Capture the cell that displays the provided text and extract its (X, Y) central coordinate. 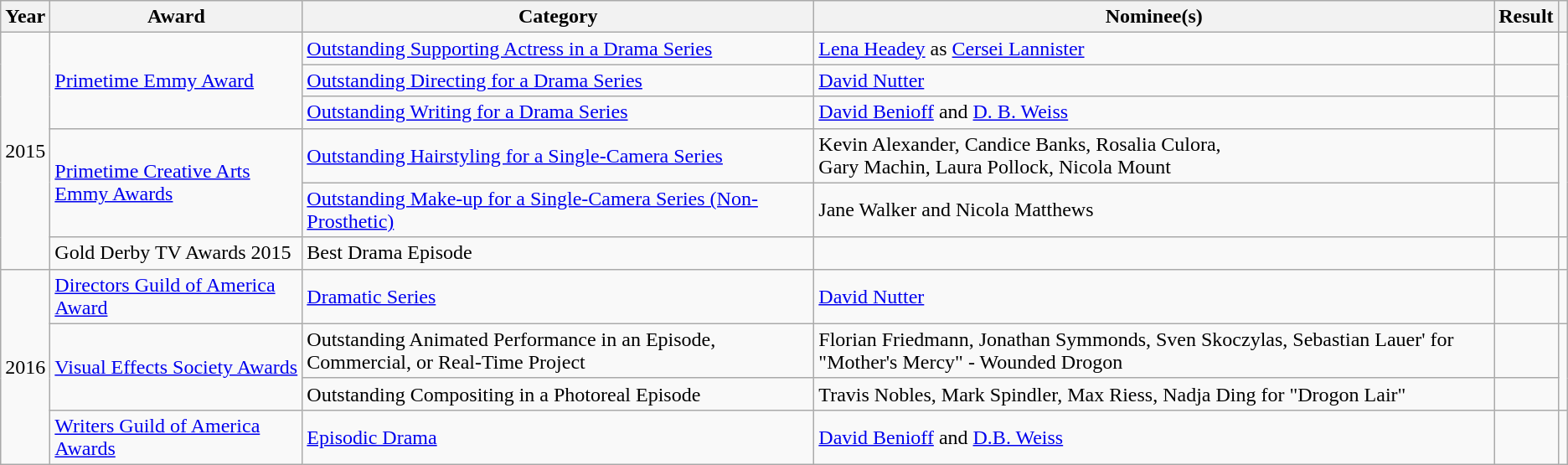
Directors Guild of America Award (176, 297)
Gold Derby TV Awards 2015 (176, 253)
Nominee(s) (1154, 17)
Episodic Drama (558, 437)
Primetime Creative Arts Emmy Awards (176, 183)
Result (1526, 17)
Jane Walker and Nicola Matthews (1154, 209)
Outstanding Directing for a Drama Series (558, 80)
David Benioff and D. B. Weiss (1154, 112)
2016 (25, 367)
Outstanding Hairstyling for a Single-Camera Series (558, 156)
Outstanding Animated Performance in an Episode, Commercial, or Real-Time Project (558, 350)
Kevin Alexander, Candice Banks, Rosalia Culora, Gary Machin, Laura Pollock, Nicola Mount (1154, 156)
Florian Friedmann, Jonathan Symmonds, Sven Skoczylas, Sebastian Lauer' for "Mother's Mercy" - Wounded Drogon (1154, 350)
Travis Nobles, Mark Spindler, Max Riess, Nadja Ding for "Drogon Lair" (1154, 394)
2015 (25, 151)
Visual Effects Society Awards (176, 367)
Award (176, 17)
Primetime Emmy Award (176, 80)
Category (558, 17)
Outstanding Make-up for a Single-Camera Series (Non-Prosthetic) (558, 209)
David Benioff and D.B. Weiss (1154, 437)
Best Drama Episode (558, 253)
Lena Headey as Cersei Lannister (1154, 49)
Outstanding Writing for a Drama Series (558, 112)
Year (25, 17)
Outstanding Compositing in a Photoreal Episode (558, 394)
Writers Guild of America Awards (176, 437)
Outstanding Supporting Actress in a Drama Series (558, 49)
Dramatic Series (558, 297)
